Find where the given text appears and provide that cell's center as [x, y] coordinate. 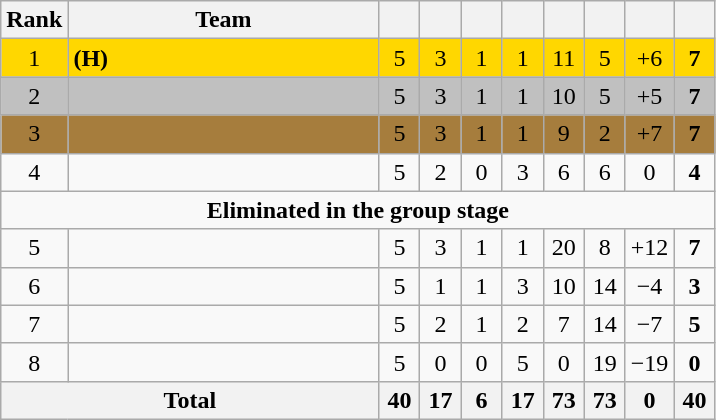
−19 [650, 362]
+6 [650, 58]
Total [190, 400]
Team [224, 20]
(H) [224, 58]
−7 [650, 324]
−4 [650, 286]
9 [564, 134]
+7 [650, 134]
+12 [650, 248]
Rank [34, 20]
20 [564, 248]
19 [604, 362]
Eliminated in the group stage [358, 210]
+5 [650, 96]
11 [564, 58]
